Return [x, y] of the center of cell containing provided text 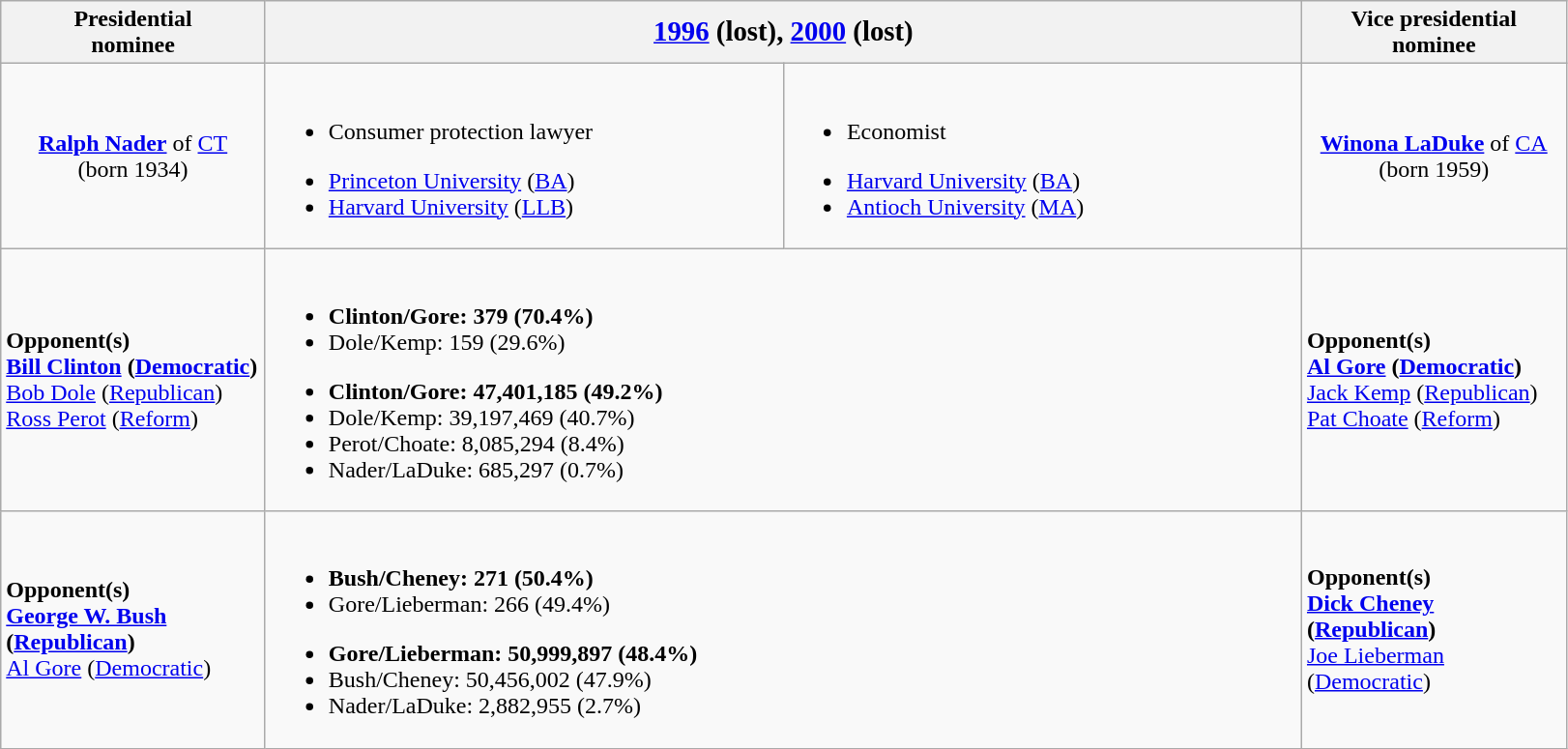
EconomistHarvard University (BA)Antioch University (MA) [1042, 157]
Consumer protection lawyerPrinceton University (BA)Harvard University (LLB) [524, 157]
Opponent(s)Bill Clinton (Democratic)Bob Dole (Republican)Ross Perot (Reform) [133, 380]
Ralph Nader of CT(born 1934) [133, 157]
Opponent(s)George W. Bush (Republican)Al Gore (Democratic) [133, 630]
Opponent(s)Dick Cheney (Republican)Joe Lieberman (Democratic) [1434, 630]
Opponent(s)Al Gore (Democratic)Jack Kemp (Republican)Pat Choate (Reform) [1434, 380]
Presidentialnominee [133, 33]
Vice presidentialnominee [1434, 33]
Bush/Cheney: 271 (50.4%)Gore/Lieberman: 266 (49.4%)Gore/Lieberman: 50,999,897 (48.4%)Bush/Cheney: 50,456,002 (47.9%)Nader/LaDuke: 2,882,955 (2.7%) [783, 630]
1996 (lost), 2000 (lost) [783, 33]
Winona LaDuke of CA(born 1959) [1434, 157]
